Capture the cell that displays the provided text and extract its (X, Y) central coordinate. 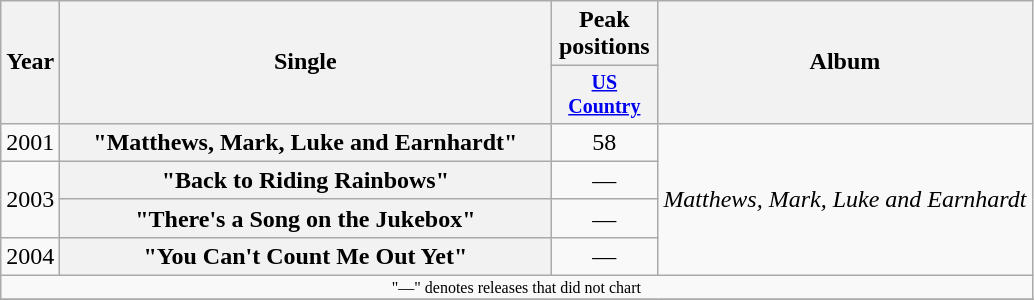
2001 (30, 142)
Peak positions (604, 34)
Single (306, 62)
"—" denotes releases that did not chart (516, 288)
"Back to Riding Rainbows" (306, 180)
Album (845, 62)
2003 (30, 199)
"There's a Song on the Jukebox" (306, 218)
"You Can't Count Me Out Yet" (306, 256)
Year (30, 62)
Matthews, Mark, Luke and Earnhardt (845, 199)
2004 (30, 256)
US Country (604, 94)
"Matthews, Mark, Luke and Earnhardt" (306, 142)
58 (604, 142)
